Output the [X, Y] coordinate of the center of the cell containing the given text.  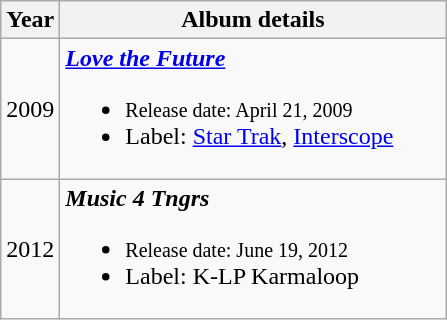
2012 [30, 249]
2009 [30, 109]
Album details [253, 20]
Year [30, 20]
Music 4 TngrsRelease date: June 19, 2012Label: K-LP Karmaloop [253, 249]
Love the FutureRelease date: April 21, 2009Label: Star Trak, Interscope [253, 109]
